Output the [x, y] coordinate of the center of the cell containing the given text.  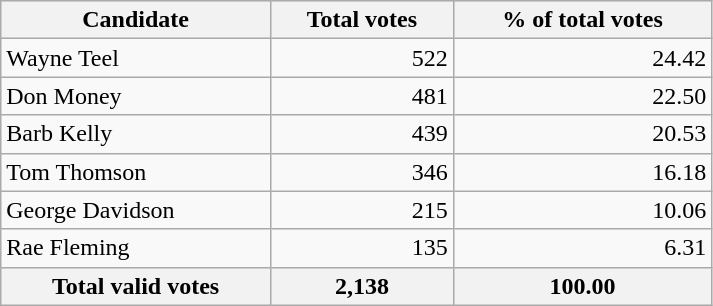
215 [362, 210]
16.18 [582, 172]
24.42 [582, 58]
6.31 [582, 248]
Candidate [136, 20]
Barb Kelly [136, 134]
22.50 [582, 96]
% of total votes [582, 20]
439 [362, 134]
George Davidson [136, 210]
135 [362, 248]
346 [362, 172]
Tom Thomson [136, 172]
Wayne Teel [136, 58]
10.06 [582, 210]
522 [362, 58]
Rae Fleming [136, 248]
481 [362, 96]
100.00 [582, 286]
Don Money [136, 96]
20.53 [582, 134]
2,138 [362, 286]
Total votes [362, 20]
Total valid votes [136, 286]
